For the text-containing cell, return its midpoint in (X, Y) coordinate format. 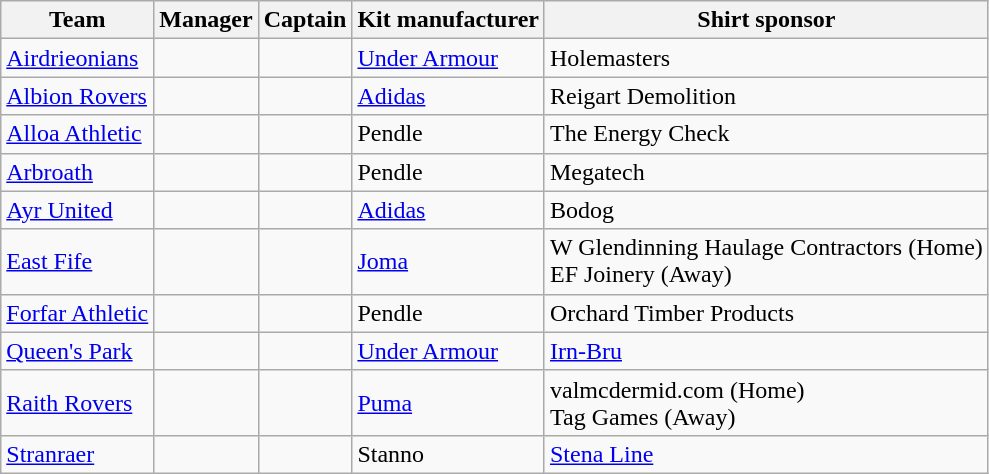
Raith Rovers (78, 402)
Queen's Park (78, 351)
Kit manufacturer (448, 20)
Manager (206, 20)
Captain (305, 20)
Irn-Bru (766, 351)
Megatech (766, 172)
Forfar Athletic (78, 313)
Bodog (766, 210)
valmcdermid.com (Home)Tag Games (Away) (766, 402)
Stranraer (78, 454)
Team (78, 20)
East Fife (78, 262)
Stena Line (766, 454)
W Glendinning Haulage Contractors (Home)EF Joinery (Away) (766, 262)
Alloa Athletic (78, 134)
Arbroath (78, 172)
Joma (448, 262)
Stanno (448, 454)
Puma (448, 402)
Orchard Timber Products (766, 313)
Albion Rovers (78, 96)
Reigart Demolition (766, 96)
The Energy Check (766, 134)
Airdrieonians (78, 58)
Holemasters (766, 58)
Shirt sponsor (766, 20)
Ayr United (78, 210)
